Determine the (X, Y) coordinate at the center of the cell enclosing the given text.  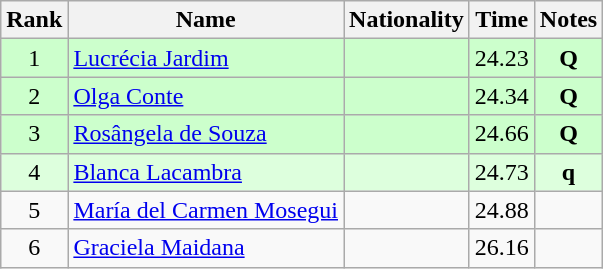
26.16 (502, 248)
3 (34, 134)
Rosângela de Souza (206, 134)
1 (34, 58)
24.23 (502, 58)
Rank (34, 20)
Name (206, 20)
Olga Conte (206, 96)
6 (34, 248)
4 (34, 172)
Time (502, 20)
María del Carmen Mosegui (206, 210)
Blanca Lacambra (206, 172)
24.88 (502, 210)
q (568, 172)
24.66 (502, 134)
24.73 (502, 172)
24.34 (502, 96)
2 (34, 96)
Lucrécia Jardim (206, 58)
5 (34, 210)
Nationality (407, 20)
Notes (568, 20)
Graciela Maidana (206, 248)
